Return [X, Y] of the center of cell containing provided text 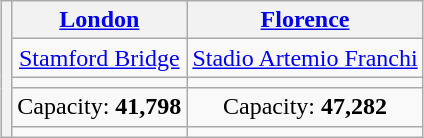
Capacity: 41,798 [100, 107]
Florence [305, 20]
London [100, 20]
Capacity: 47,282 [305, 107]
Stamford Bridge [100, 58]
Stadio Artemio Franchi [305, 58]
